Detect which cell encompasses the target text, then output its [X, Y] center coordinate. 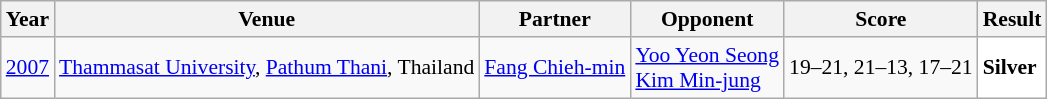
Score [881, 19]
Result [1012, 19]
2007 [28, 68]
Partner [554, 19]
Year [28, 19]
Fang Chieh-min [554, 68]
19–21, 21–13, 17–21 [881, 68]
Thammasat University, Pathum Thani, Thailand [266, 68]
Yoo Yeon Seong Kim Min-jung [707, 68]
Silver [1012, 68]
Opponent [707, 19]
Venue [266, 19]
